Output the [x, y] coordinate of the center of the cell containing the given text.  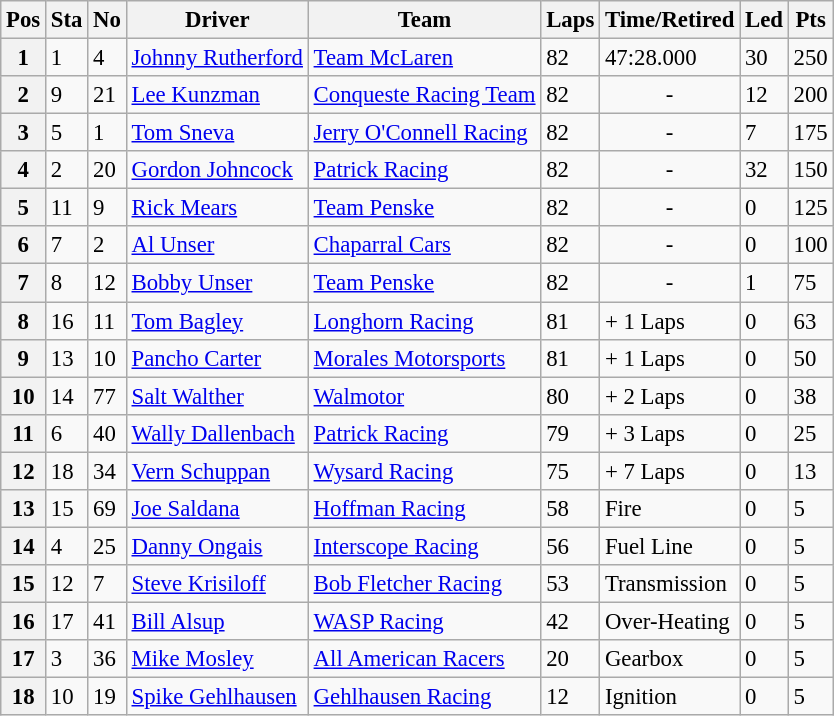
+ 3 Laps [670, 433]
Spike Gehlhausen [217, 697]
Gearbox [670, 659]
41 [107, 621]
Vern Schuppan [217, 471]
Gordon Johncock [217, 170]
Steve Krisiloff [217, 584]
200 [810, 95]
Team McLaren [424, 58]
38 [810, 396]
Jerry O'Connell Racing [424, 133]
Gehlhausen Racing [424, 697]
Transmission [670, 584]
Bob Fletcher Racing [424, 584]
19 [107, 697]
Wysard Racing [424, 471]
34 [107, 471]
53 [570, 584]
Johnny Rutherford [217, 58]
250 [810, 58]
58 [570, 509]
Conqueste Racing Team [424, 95]
47:28.000 [670, 58]
56 [570, 546]
Hoffman Racing [424, 509]
Tom Sneva [217, 133]
All American Racers [424, 659]
30 [764, 58]
Morales Motorsports [424, 358]
Walmotor [424, 396]
Laps [570, 20]
36 [107, 659]
+ 2 Laps [670, 396]
Interscope Racing [424, 546]
Ignition [670, 697]
150 [810, 170]
Salt Walther [217, 396]
Joe Saldana [217, 509]
63 [810, 321]
50 [810, 358]
Led [764, 20]
Bobby Unser [217, 283]
Pancho Carter [217, 358]
Pos [24, 20]
Fire [670, 509]
Al Unser [217, 245]
100 [810, 245]
80 [570, 396]
Tom Bagley [217, 321]
79 [570, 433]
Pts [810, 20]
WASP Racing [424, 621]
69 [107, 509]
+ 7 Laps [670, 471]
Mike Mosley [217, 659]
Over-Heating [670, 621]
Fuel Line [670, 546]
175 [810, 133]
32 [764, 170]
Wally Dallenbach [217, 433]
Sta [67, 20]
77 [107, 396]
40 [107, 433]
Lee Kunzman [217, 95]
Chaparral Cars [424, 245]
125 [810, 208]
21 [107, 95]
Bill Alsup [217, 621]
Danny Ongais [217, 546]
No [107, 20]
Rick Mears [217, 208]
Longhorn Racing [424, 321]
Driver [217, 20]
Team [424, 20]
Time/Retired [670, 20]
42 [570, 621]
